Output the (X, Y) coordinate of the center of the cell containing the given text.  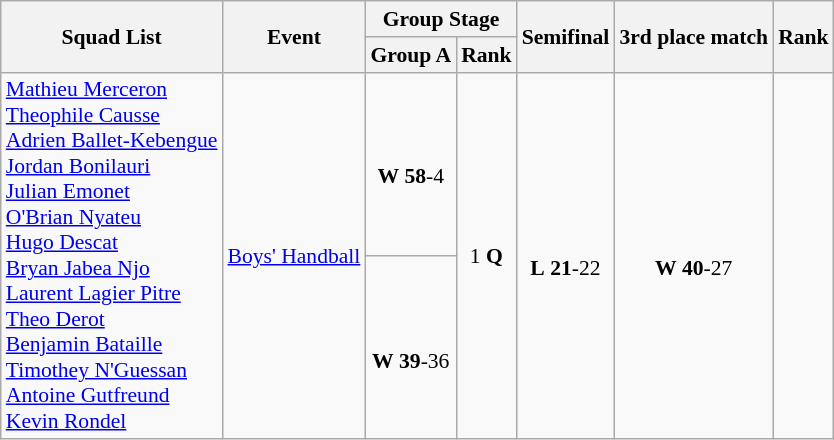
Group Stage (440, 19)
Squad List (112, 36)
Group A (410, 55)
W 39-36 (410, 348)
W 58-4 (410, 164)
Boys' Handball (294, 256)
W 40-27 (694, 256)
Event (294, 36)
L 21-22 (566, 256)
3rd place match (694, 36)
Semifinal (566, 36)
1 Q (486, 256)
